Determine the [X, Y] coordinate at the center of the cell enclosing the given text.  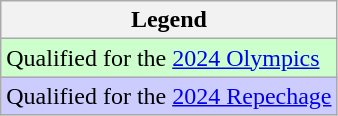
Legend [169, 20]
Qualified for the 2024 Olympics [169, 58]
Qualified for the 2024 Repechage [169, 96]
